Provide the (x, y) coordinate of the cell's center where the given text is located.  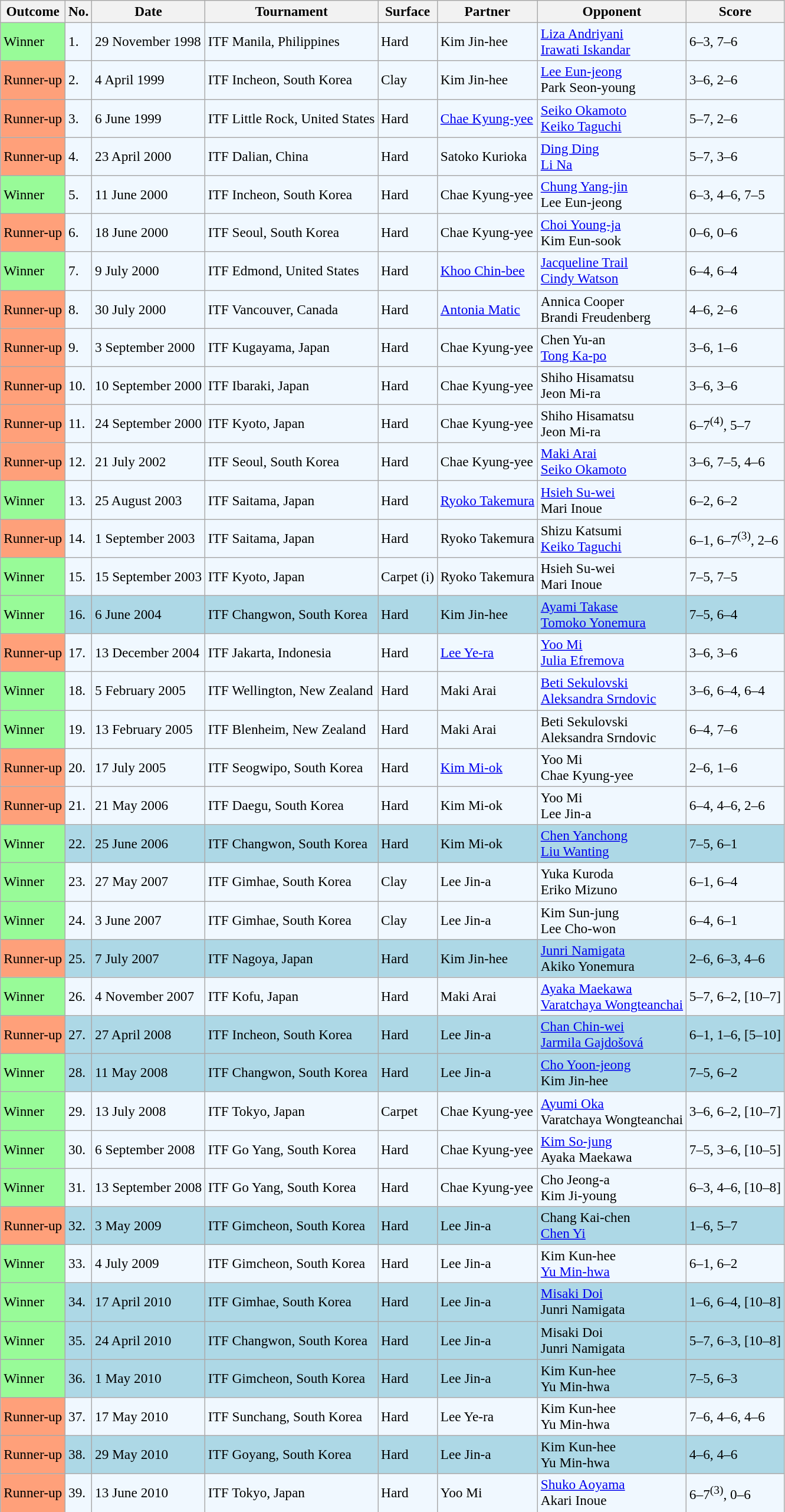
Choi Young-ja Kim Eun-sook (612, 232)
7–5, 6–2 (735, 1073)
9 July 2000 (149, 271)
ITF Ibaraki, Japan (291, 386)
Partner (487, 11)
3 June 2007 (149, 920)
20. (79, 767)
6–7(3), 0–6 (735, 1493)
10. (79, 386)
Ayaka Maekawa Varatchaya Wongteanchai (612, 996)
22. (79, 843)
29 November 1998 (149, 41)
4 November 2007 (149, 996)
3–6, 7–5, 4–6 (735, 462)
Opponent (612, 11)
11 May 2008 (149, 1073)
30. (79, 1149)
6–1, 6–2 (735, 1264)
7–6, 4–6, 4–6 (735, 1416)
21 July 2002 (149, 462)
17 July 2005 (149, 767)
24. (79, 920)
3–6, 2–6 (735, 80)
Seiko Okamoto Keiko Taguchi (612, 118)
1 May 2010 (149, 1378)
6–7(4), 5–7 (735, 423)
25 August 2003 (149, 500)
Ayami Takase Tomoko Yonemura (612, 614)
18. (79, 691)
Yoo Mi Julia Efremova (612, 653)
1–6, 6–4, [10–8] (735, 1302)
ITF Manila, Philippines (291, 41)
28. (79, 1073)
13 February 2005 (149, 729)
Yuka Kuroda Eriko Mizuno (612, 882)
5 February 2005 (149, 691)
Cho Jeong-a Kim Ji-young (612, 1187)
27 May 2007 (149, 882)
11 June 2000 (149, 195)
7 July 2007 (149, 958)
27 April 2008 (149, 1034)
24 April 2010 (149, 1340)
17 April 2010 (149, 1302)
2–6, 1–6 (735, 767)
16. (79, 614)
Cho Yoon-jeong Kim Jin-hee (612, 1073)
6 September 2008 (149, 1149)
2–6, 6–3, 4–6 (735, 958)
27. (79, 1034)
ITF Dalian, China (291, 156)
Outcome (33, 11)
9. (79, 347)
33. (79, 1264)
15. (79, 577)
Khoo Chin-bee (487, 271)
5–7, 6–3, [10–8] (735, 1340)
11. (79, 423)
17 May 2010 (149, 1416)
36. (79, 1378)
ITF Nagoya, Japan (291, 958)
6–2, 6–2 (735, 500)
21 May 2006 (149, 805)
ITF Kugayama, Japan (291, 347)
Ding Ding Li Na (612, 156)
Jacqueline Trail Cindy Watson (612, 271)
39. (79, 1493)
4–6, 4–6 (735, 1455)
Shizu Katsumi Keiko Taguchi (612, 538)
4. (79, 156)
Chang Kai-chen Chen Yi (612, 1225)
Maki Arai Seiko Okamoto (612, 462)
7. (79, 271)
7–5, 6–1 (735, 843)
5–7, 3–6 (735, 156)
4–6, 2–6 (735, 309)
6–3, 7–6 (735, 41)
5–7, 6–2, [10–7] (735, 996)
38. (79, 1455)
1 September 2003 (149, 538)
25 June 2006 (149, 843)
6–3, 4–6, [10–8] (735, 1187)
Date (149, 11)
Yoo Mi (487, 1493)
Chen Yanchong Liu Wanting (612, 843)
18 June 2000 (149, 232)
34. (79, 1302)
29. (79, 1111)
Shuko Aoyama Akari Inoue (612, 1493)
ITF Blenheim, New Zealand (291, 729)
ITF Vancouver, Canada (291, 309)
6–1, 6–4 (735, 882)
1. (79, 41)
7–5, 6–4 (735, 614)
Yoo Mi Chae Kyung-yee (612, 767)
ITF Seogwipo, South Korea (291, 767)
7–5, 3–6, [10–5] (735, 1149)
24 September 2000 (149, 423)
23 April 2000 (149, 156)
37. (79, 1416)
29 May 2010 (149, 1455)
13. (79, 500)
6–4, 4–6, 2–6 (735, 805)
7–5, 6–3 (735, 1378)
6–3, 4–6, 7–5 (735, 195)
6 June 1999 (149, 118)
3–6, 6–4, 6–4 (735, 691)
3 May 2009 (149, 1225)
ITF Daegu, South Korea (291, 805)
Chan Chin-wei Jarmila Gajdošová (612, 1034)
12. (79, 462)
31. (79, 1187)
5. (79, 195)
ITF Little Rock, United States (291, 118)
7–5, 7–5 (735, 577)
No. (79, 11)
10 September 2000 (149, 386)
13 December 2004 (149, 653)
ITF Edmond, United States (291, 271)
Ayumi Oka Varatchaya Wongteanchai (612, 1111)
26. (79, 996)
Annica Cooper Brandi Freudenberg (612, 309)
32. (79, 1225)
21. (79, 805)
5–7, 2–6 (735, 118)
13 June 2010 (149, 1493)
Antonia Matic (487, 309)
ITF Sunchang, South Korea (291, 1416)
6 June 2004 (149, 614)
Carpet (i) (408, 577)
6–4, 6–1 (735, 920)
Junri Namigata Akiko Yonemura (612, 958)
4 July 2009 (149, 1264)
Score (735, 11)
19. (79, 729)
3–6, 1–6 (735, 347)
1–6, 5–7 (735, 1225)
ITF Wellington, New Zealand (291, 691)
13 September 2008 (149, 1187)
3. (79, 118)
25. (79, 958)
3 September 2000 (149, 347)
ITF Jakarta, Indonesia (291, 653)
23. (79, 882)
Chung Yang-jin Lee Eun-jeong (612, 195)
14. (79, 538)
ITF Kofu, Japan (291, 996)
2. (79, 80)
ITF Goyang, South Korea (291, 1455)
15 September 2003 (149, 577)
6–4, 7–6 (735, 729)
Carpet (408, 1111)
0–6, 0–6 (735, 232)
35. (79, 1340)
Tournament (291, 11)
Kim So-jung Ayaka Maekawa (612, 1149)
13 July 2008 (149, 1111)
6–4, 6–4 (735, 271)
4 April 1999 (149, 80)
6–1, 6–7(3), 2–6 (735, 538)
Satoko Kurioka (487, 156)
8. (79, 309)
Chen Yu-an Tong Ka-po (612, 347)
Yoo Mi Lee Jin-a (612, 805)
Surface (408, 11)
Liza Andriyani Irawati Iskandar (612, 41)
3–6, 6–2, [10–7] (735, 1111)
Lee Eun-jeong Park Seon-young (612, 80)
30 July 2000 (149, 309)
6. (79, 232)
6–1, 1–6, [5–10] (735, 1034)
Kim Sun-jung Lee Cho-won (612, 920)
17. (79, 653)
